Find where the given text appears and provide that cell's center as [X, Y] coordinate. 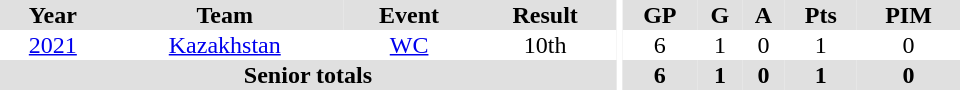
Year [53, 15]
Pts [820, 15]
Kazakhstan [225, 45]
A [763, 15]
PIM [908, 15]
G [720, 15]
GP [660, 15]
Team [225, 15]
Result [545, 15]
Event [410, 15]
WC [410, 45]
10th [545, 45]
Senior totals [308, 75]
2021 [53, 45]
